Search for the cell housing the specified text and yield its [x, y] center coordinate. 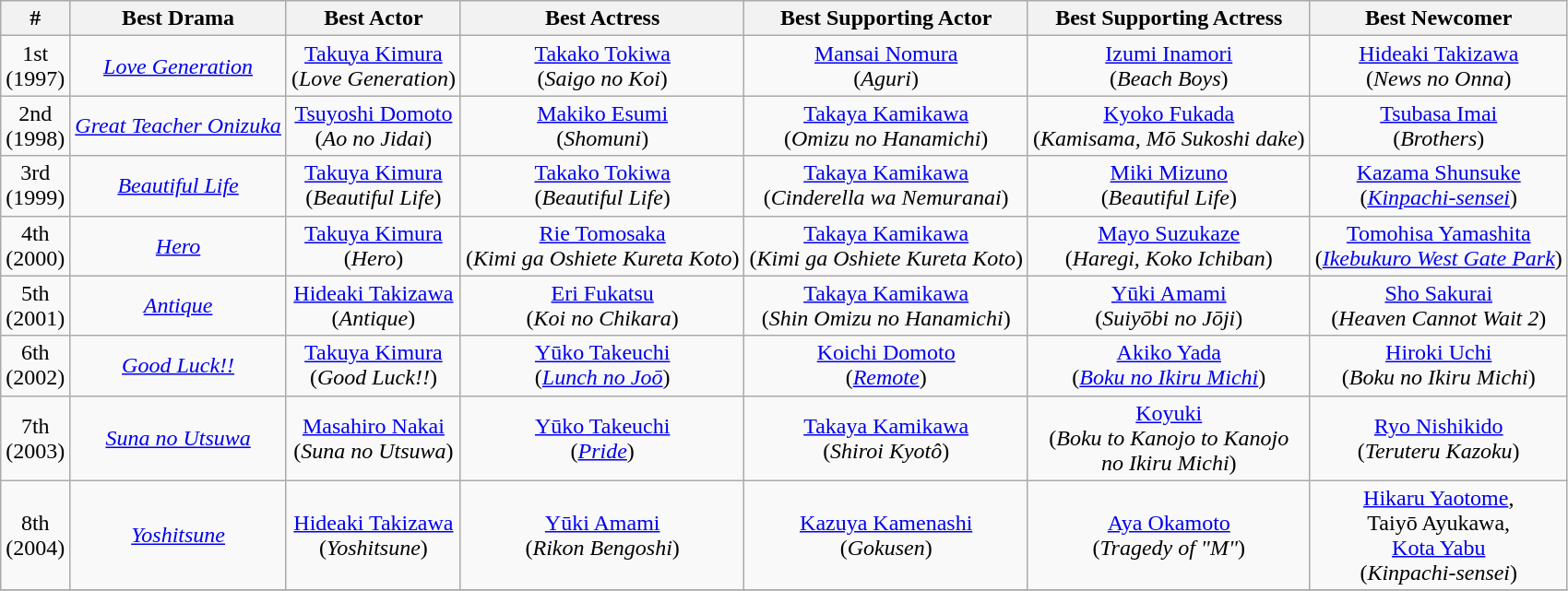
Hero [179, 245]
Takako Tokiwa (Saigo no Koi) [602, 66]
Takaya Kamikawa (Cinderella wa Nemuranai) [886, 186]
6th(2002) [35, 365]
Yūki Amami (Rikon Bengoshi) [602, 535]
Hikaru Yaotome,Taiyō Ayukawa,Kota Yabu (Kinpachi-sensei) [1439, 535]
Takaya Kamikawa (Shiroi Kyotô) [886, 438]
8th(2004) [35, 535]
Aya Okamoto (Tragedy of "M") [1169, 535]
Rie Tomosaka (Kimi ga Oshiete Kureta Koto) [602, 245]
Best Supporting Actor [886, 18]
Tsubasa Imai (Brothers) [1439, 125]
Great Teacher Onizuka [179, 125]
Izumi Inamori (Beach Boys) [1169, 66]
Antique [179, 306]
Tsuyoshi Domoto (Ao no Jidai) [373, 125]
Kazama Shunsuke (Kinpachi-sensei) [1439, 186]
Best Actress [602, 18]
Yoshitsune [179, 535]
7th(2003) [35, 438]
Love Generation [179, 66]
Takuya Kimura (Beautiful Life) [373, 186]
Yūko Takeuchi (Lunch no Joō) [602, 365]
4th(2000) [35, 245]
Makiko Esumi (Shomuni) [602, 125]
Mansai Nomura (Aguri) [886, 66]
Best Drama [179, 18]
Good Luck!! [179, 365]
2nd(1998) [35, 125]
Miki Mizuno (Beautiful Life) [1169, 186]
Suna no Utsuwa [179, 438]
Tomohisa Yamashita (Ikebukuro West Gate Park) [1439, 245]
Masahiro Nakai (Suna no Utsuwa) [373, 438]
# [35, 18]
Koichi Domoto (Remote) [886, 365]
Mayo Suzukaze (Haregi, Koko Ichiban) [1169, 245]
Takuya Kimura (Love Generation) [373, 66]
Takaya Kamikawa (Omizu no Hanamichi) [886, 125]
Kyoko Fukada (Kamisama, Mō Sukoshi dake) [1169, 125]
Beautiful Life [179, 186]
Takako Tokiwa (Beautiful Life) [602, 186]
Hideaki Takizawa (Yoshitsune) [373, 535]
Best Newcomer [1439, 18]
Takuya Kimura (Hero) [373, 245]
Best Actor [373, 18]
Koyuki (Boku to Kanojo to Kanojono Ikiru Michi) [1169, 438]
Best Supporting Actress [1169, 18]
Takaya Kamikawa (Shin Omizu no Hanamichi) [886, 306]
Sho Sakurai (Heaven Cannot Wait 2) [1439, 306]
1st(1997) [35, 66]
Hideaki Takizawa (Antique) [373, 306]
3rd(1999) [35, 186]
Yūko Takeuchi (Pride) [602, 438]
Kazuya Kamenashi (Gokusen) [886, 535]
Ryo Nishikido (Teruteru Kazoku) [1439, 438]
Hideaki Takizawa (News no Onna) [1439, 66]
Takaya Kamikawa (Kimi ga Oshiete Kureta Koto) [886, 245]
Takuya Kimura (Good Luck!!) [373, 365]
Hiroki Uchi (Boku no Ikiru Michi) [1439, 365]
Eri Fukatsu (Koi no Chikara) [602, 306]
5th(2001) [35, 306]
Akiko Yada (Boku no Ikiru Michi) [1169, 365]
Yūki Amami (Suiyōbi no Jōji) [1169, 306]
